Determine the (x, y) coordinate at the center of the cell enclosing the given text.  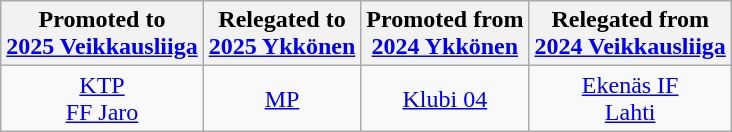
KTPFF Jaro (102, 98)
Relegated from2024 Veikkausliiga (630, 34)
MP (282, 98)
Klubi 04 (445, 98)
Relegated to2025 Ykkönen (282, 34)
Promoted to2025 Veikkausliiga (102, 34)
Ekenäs IFLahti (630, 98)
Promoted from2024 Ykkönen (445, 34)
